Detect which cell encompasses the target text, then output its (X, Y) center coordinate. 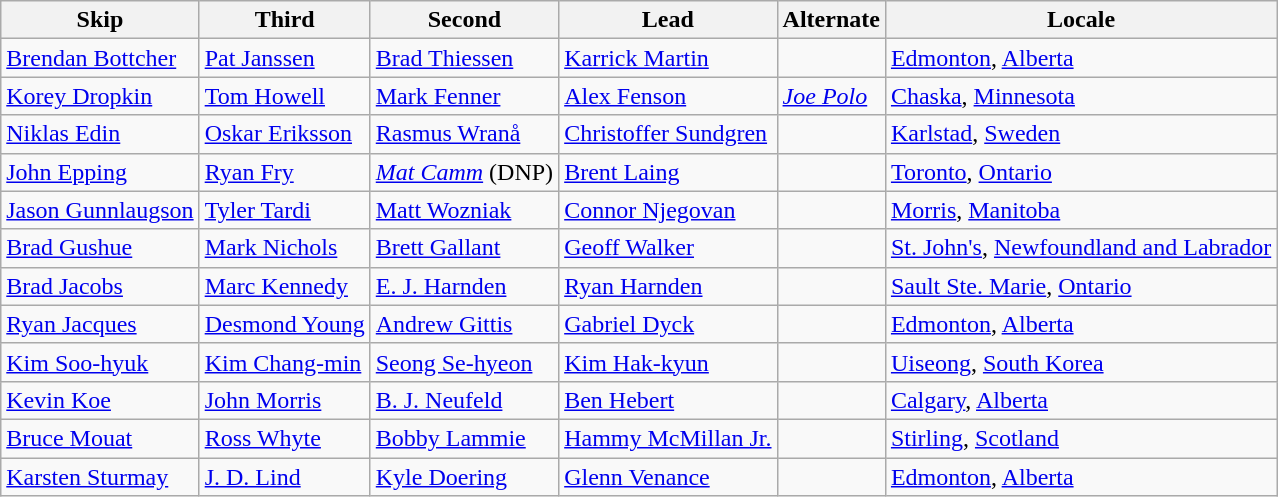
Kevin Koe (100, 400)
Bobby Lammie (464, 438)
E. J. Harnden (464, 286)
Hammy McMillan Jr. (668, 438)
Brad Jacobs (100, 286)
Bruce Mouat (100, 438)
Oskar Eriksson (284, 134)
Kyle Doering (464, 477)
John Epping (100, 172)
Marc Kennedy (284, 286)
Connor Njegovan (668, 210)
Andrew Gittis (464, 324)
Karrick Martin (668, 58)
Mark Nichols (284, 248)
Karlstad, Sweden (1080, 134)
John Morris (284, 400)
Stirling, Scotland (1080, 438)
Calgary, Alberta (1080, 400)
Pat Janssen (284, 58)
Skip (100, 20)
Brent Laing (668, 172)
Korey Dropkin (100, 96)
Matt Wozniak (464, 210)
B. J. Neufeld (464, 400)
Second (464, 20)
Chaska, Minnesota (1080, 96)
Uiseong, South Korea (1080, 362)
Brett Gallant (464, 248)
Desmond Young (284, 324)
Gabriel Dyck (668, 324)
Ross Whyte (284, 438)
Locale (1080, 20)
Kim Hak-kyun (668, 362)
Tyler Tardi (284, 210)
Brendan Bottcher (100, 58)
Third (284, 20)
Mat Camm (DNP) (464, 172)
Kim Soo-hyuk (100, 362)
Ryan Harnden (668, 286)
J. D. Lind (284, 477)
Brad Thiessen (464, 58)
St. John's, Newfoundland and Labrador (1080, 248)
Mark Fenner (464, 96)
Brad Gushue (100, 248)
Ben Hebert (668, 400)
Sault Ste. Marie, Ontario (1080, 286)
Jason Gunnlaugson (100, 210)
Morris, Manitoba (1080, 210)
Tom Howell (284, 96)
Lead (668, 20)
Alex Fenson (668, 96)
Kim Chang-min (284, 362)
Rasmus Wranå (464, 134)
Christoffer Sundgren (668, 134)
Ryan Jacques (100, 324)
Niklas Edin (100, 134)
Glenn Venance (668, 477)
Karsten Sturmay (100, 477)
Joe Polo (831, 96)
Alternate (831, 20)
Ryan Fry (284, 172)
Geoff Walker (668, 248)
Toronto, Ontario (1080, 172)
Seong Se-hyeon (464, 362)
